Search for the cell housing the specified text and yield its (x, y) center coordinate. 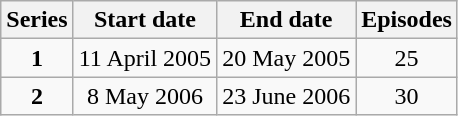
25 (407, 58)
2 (37, 96)
11 April 2005 (145, 58)
Start date (145, 20)
20 May 2005 (286, 58)
End date (286, 20)
23 June 2006 (286, 96)
1 (37, 58)
8 May 2006 (145, 96)
Series (37, 20)
30 (407, 96)
Episodes (407, 20)
